Provide the [x, y] coordinate of the cell's center where the given text is located.  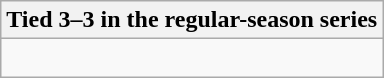
Tied 3–3 in the regular-season series [192, 20]
